Scan for the cell matching the given text and deliver its [x, y] coordinate at center. 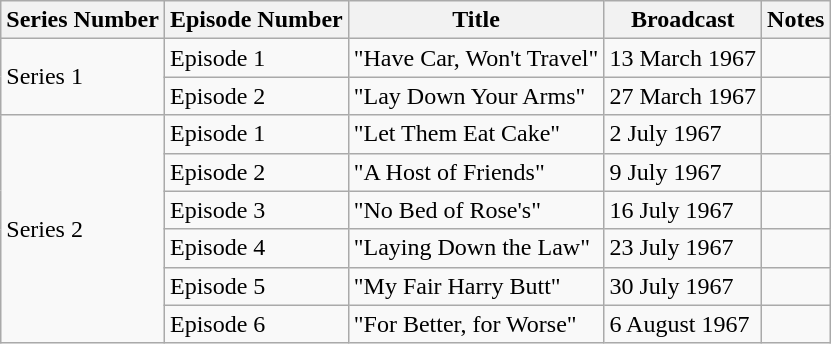
Series 1 [83, 77]
2 July 1967 [683, 134]
Notes [796, 20]
Episode 4 [256, 248]
"Lay Down Your Arms" [476, 96]
Title [476, 20]
"My Fair Harry Butt" [476, 286]
"No Bed of Rose's" [476, 210]
Episode Number [256, 20]
13 March 1967 [683, 58]
Broadcast [683, 20]
6 August 1967 [683, 324]
"For Better, for Worse" [476, 324]
23 July 1967 [683, 248]
"Laying Down the Law" [476, 248]
Episode 6 [256, 324]
Series Number [83, 20]
Episode 5 [256, 286]
Series 2 [83, 229]
"Let Them Eat Cake" [476, 134]
30 July 1967 [683, 286]
16 July 1967 [683, 210]
9 July 1967 [683, 172]
27 March 1967 [683, 96]
Episode 3 [256, 210]
"A Host of Friends" [476, 172]
"Have Car, Won't Travel" [476, 58]
